Capture the cell that displays the provided text and extract its [X, Y] central coordinate. 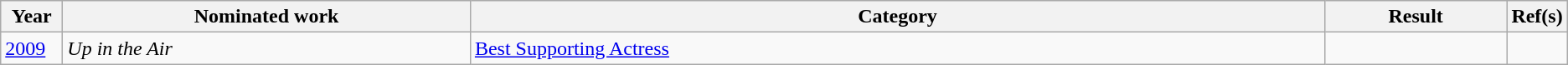
2009 [32, 48]
Nominated work [266, 17]
Result [1416, 17]
Ref(s) [1537, 17]
Best Supporting Actress [897, 48]
Up in the Air [266, 48]
Year [32, 17]
Category [897, 17]
